Return the [X, Y] coordinate for the center point of the cell that contains the specified text.  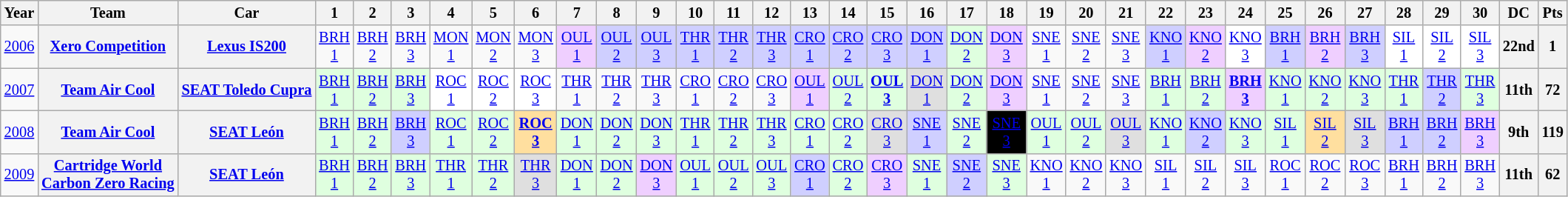
8 [617, 13]
12 [771, 13]
2008 [19, 132]
24 [1246, 13]
MON1 [451, 47]
30 [1480, 13]
27 [1365, 13]
9 [656, 13]
72 [1553, 90]
22nd [1519, 47]
Pts [1553, 13]
Cartridge WorldCarbon Zero Racing [108, 175]
18 [1007, 13]
2007 [19, 90]
26 [1325, 13]
7 [577, 13]
5 [493, 13]
Car [247, 13]
2009 [19, 175]
23 [1206, 13]
MON3 [535, 47]
9th [1519, 132]
15 [887, 13]
19 [1047, 13]
SEAT Toledo Cupra [247, 90]
6 [535, 13]
13 [810, 13]
Team [108, 13]
4 [451, 13]
62 [1553, 175]
17 [967, 13]
DC [1519, 13]
Xero Competition [108, 47]
16 [927, 13]
10 [695, 13]
11 [734, 13]
Lexus IS200 [247, 47]
2 [373, 13]
28 [1404, 13]
29 [1442, 13]
22 [1166, 13]
Year [19, 13]
2006 [19, 47]
20 [1086, 13]
MON2 [493, 47]
14 [848, 13]
3 [410, 13]
21 [1126, 13]
119 [1553, 132]
25 [1285, 13]
